Search for the cell housing the specified text and yield its [x, y] center coordinate. 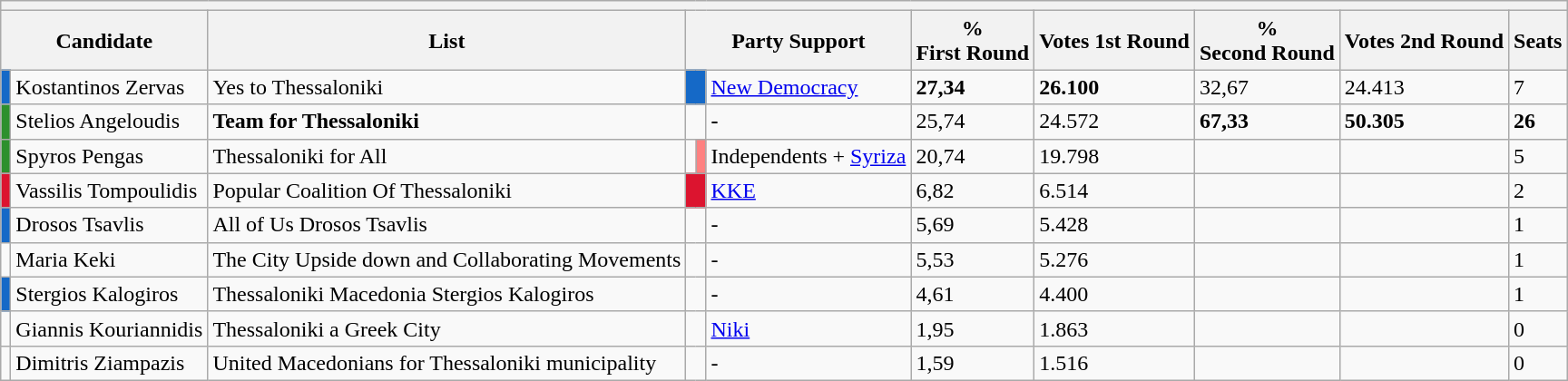
5,53 [973, 259]
50.305 [1424, 122]
Yes to Thessaloniki [446, 87]
List [446, 40]
5 [1538, 156]
Giannis Kouriannidis [109, 328]
Seats [1538, 40]
4,61 [973, 294]
67,33 [1267, 122]
24.413 [1424, 87]
Drosos Tsavlis [109, 225]
All of Us Drosos Tsavlis [446, 225]
Kostantinos Zervas [109, 87]
27,34 [973, 87]
Popular Coalition Of Thessaloniki [446, 190]
Thessaloniki Macedonia Stergios Kalogiros [446, 294]
Team for Thessaloniki [446, 122]
1,59 [973, 363]
United Macedonians for Thessaloniki municipality [446, 363]
KKE [808, 190]
1.863 [1114, 328]
1,95 [973, 328]
Stergios Kalogiros [109, 294]
Maria Keki [109, 259]
24.572 [1114, 122]
Spyros Pengas [109, 156]
%Second Round [1267, 40]
Stelios Angeloudis [109, 122]
Votes 2nd Round [1424, 40]
5.428 [1114, 225]
New Democracy [808, 87]
Vassilis Tompoulidis [109, 190]
1.516 [1114, 363]
5,69 [973, 225]
Niki [808, 328]
Dimitris Ziampazis [109, 363]
26 [1538, 122]
7 [1538, 87]
26.100 [1114, 87]
32,67 [1267, 87]
Independents + Syriza [808, 156]
4.400 [1114, 294]
Party Support [799, 40]
%First Round [973, 40]
6.514 [1114, 190]
Candidate [104, 40]
Votes 1st Round [1114, 40]
6,82 [973, 190]
25,74 [973, 122]
The City Upside down and Collaborating Movements [446, 259]
5.276 [1114, 259]
Thessaloniki for All [446, 156]
2 [1538, 190]
19.798 [1114, 156]
Thessaloniki a Greek City [446, 328]
20,74 [973, 156]
